Return the (X, Y) coordinate for the center point of the cell that contains the specified text.  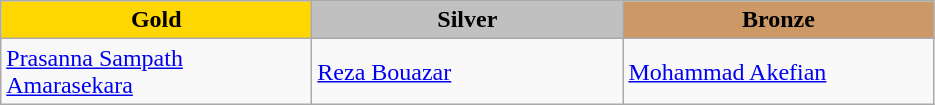
Mohammad Akefian (778, 72)
Gold (156, 20)
Bronze (778, 20)
Silver (468, 20)
Reza Bouazar (468, 72)
Prasanna Sampath Amarasekara (156, 72)
